Return the [x, y] coordinate for the center point of the cell that contains the specified text.  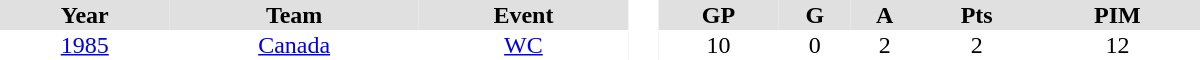
GP [718, 15]
G [815, 15]
10 [718, 45]
PIM [1118, 15]
Event [524, 15]
12 [1118, 45]
1985 [85, 45]
0 [815, 45]
Pts [976, 15]
Year [85, 15]
WC [524, 45]
Canada [294, 45]
Team [294, 15]
A [885, 15]
